Locate the cell with the specified text and output its (x, y) center coordinate. 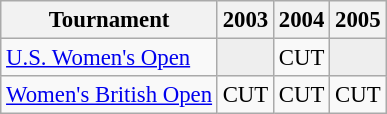
Women's British Open (110, 95)
Tournament (110, 20)
2003 (245, 20)
2004 (302, 20)
U.S. Women's Open (110, 58)
2005 (358, 20)
